For the text-containing cell, return its midpoint in (x, y) coordinate format. 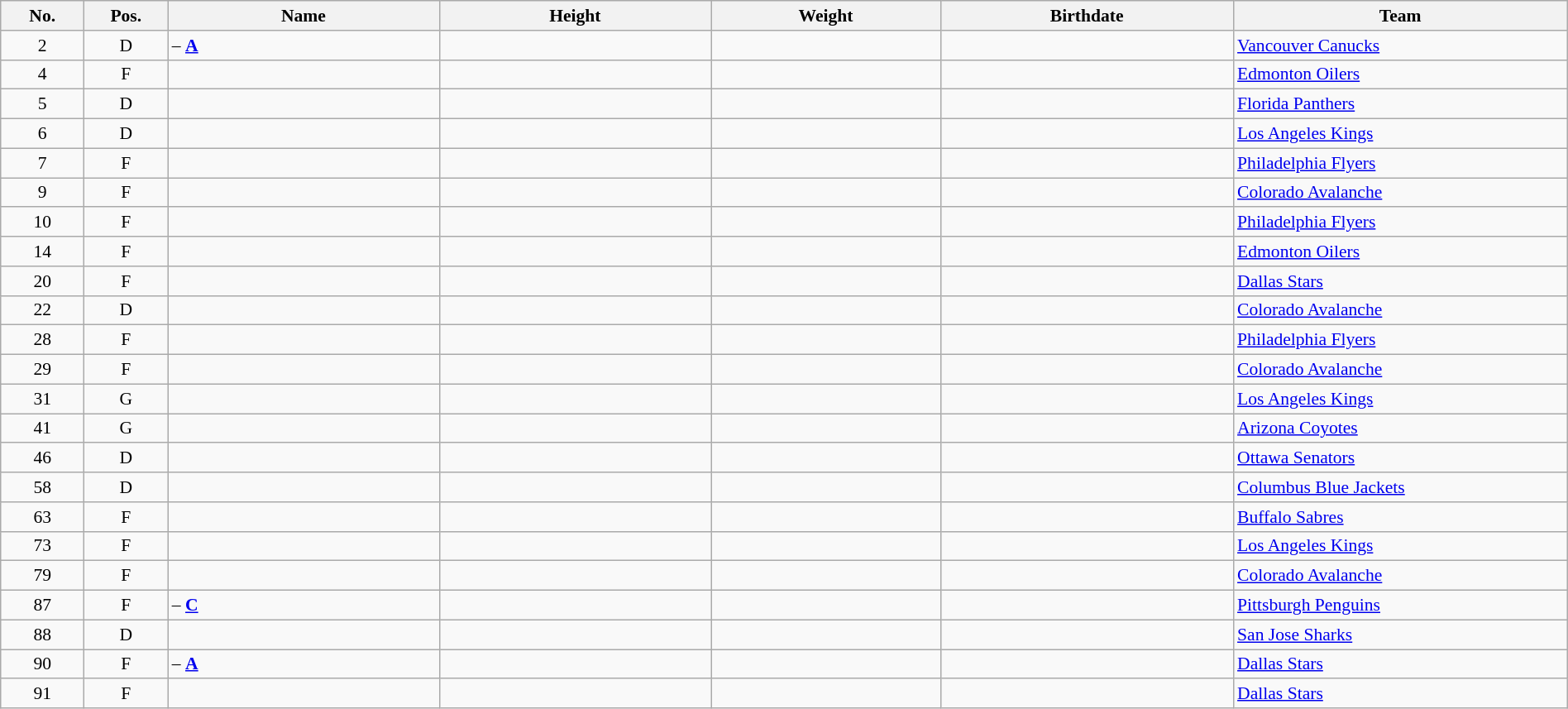
73 (43, 546)
63 (43, 517)
88 (43, 635)
Pos. (126, 16)
Columbus Blue Jackets (1400, 487)
Height (575, 16)
Name (304, 16)
Weight (826, 16)
– C (304, 606)
4 (43, 74)
14 (43, 252)
No. (43, 16)
46 (43, 458)
Team (1400, 16)
29 (43, 370)
31 (43, 399)
5 (43, 104)
90 (43, 664)
58 (43, 487)
Arizona Coyotes (1400, 429)
20 (43, 281)
Pittsburgh Penguins (1400, 606)
7 (43, 163)
Birthdate (1087, 16)
6 (43, 134)
Buffalo Sabres (1400, 517)
87 (43, 606)
91 (43, 694)
9 (43, 193)
79 (43, 576)
10 (43, 223)
22 (43, 310)
41 (43, 429)
28 (43, 340)
2 (43, 46)
Ottawa Senators (1400, 458)
Vancouver Canucks (1400, 46)
Florida Panthers (1400, 104)
San Jose Sharks (1400, 635)
